Determine the [X, Y] coordinate at the center of the cell enclosing the given text.  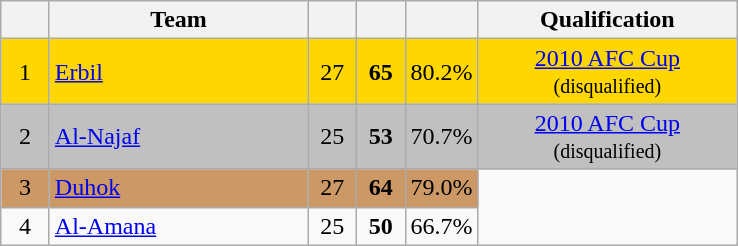
79.0% [442, 188]
64 [380, 188]
Al-Amana [178, 226]
3 [26, 188]
66.7% [442, 226]
65 [380, 72]
53 [380, 136]
Team [178, 20]
1 [26, 72]
4 [26, 226]
2 [26, 136]
70.7% [442, 136]
Qualification [608, 20]
80.2% [442, 72]
50 [380, 226]
Duhok [178, 188]
Al-Najaf [178, 136]
Erbil [178, 72]
